Capture the cell that displays the provided text and extract its [x, y] central coordinate. 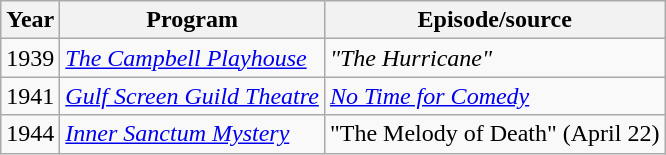
The Campbell Playhouse [192, 58]
1939 [30, 58]
No Time for Comedy [494, 96]
Episode/source [494, 20]
1944 [30, 134]
"The Melody of Death" (April 22) [494, 134]
Inner Sanctum Mystery [192, 134]
"The Hurricane" [494, 58]
1941 [30, 96]
Gulf Screen Guild Theatre [192, 96]
Year [30, 20]
Program [192, 20]
